From the cell containing the given text, extract its center point as (x, y) coordinate. 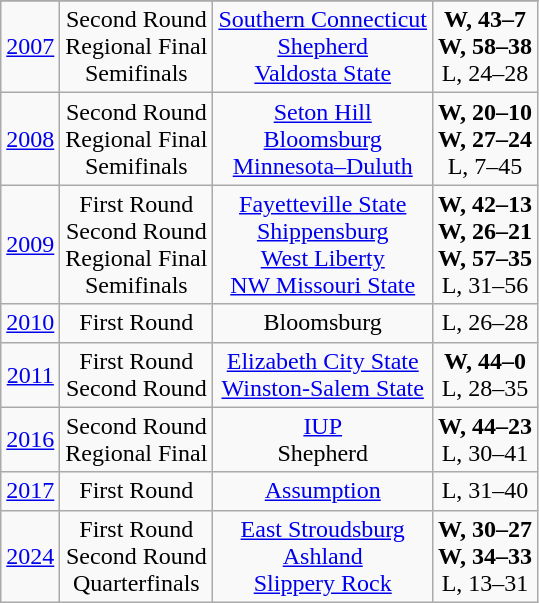
L, 26–28 (486, 323)
W, 43–7W, 58–38L, 24–28 (486, 47)
Fayetteville StateShippensburgWest LibertyNW Missouri State (323, 244)
W, 20–10W, 27–24L, 7–45 (486, 139)
2016 (30, 440)
Assumption (323, 491)
2024 (30, 556)
First RoundSecond RoundRegional FinalSemifinals (136, 244)
Southern ConnecticutShepherdValdosta State (323, 47)
East StroudsburgAshlandSlippery Rock (323, 556)
IUPShepherd (323, 440)
2010 (30, 323)
Bloomsburg (323, 323)
W, 30–27W, 34–33L, 13–31 (486, 556)
W, 42–13W, 26–21W, 57–35L, 31–56 (486, 244)
Seton HillBloomsburgMinnesota–Duluth (323, 139)
W, 44–0L, 28–35 (486, 374)
L, 31–40 (486, 491)
2008 (30, 139)
Elizabeth City StateWinston-Salem State (323, 374)
2011 (30, 374)
W, 44–23L, 30–41 (486, 440)
First RoundSecond Round (136, 374)
First RoundSecond RoundQuarterfinals (136, 556)
2007 (30, 47)
Second RoundRegional Final (136, 440)
2017 (30, 491)
2009 (30, 244)
